Return the (x, y) coordinate for the center point of the cell that contains the specified text.  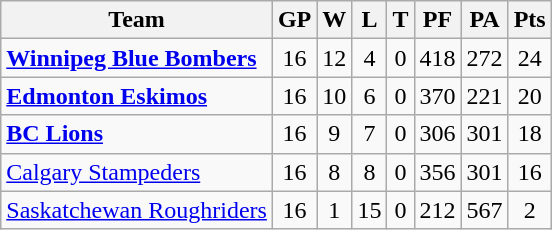
10 (334, 96)
370 (438, 96)
272 (484, 58)
Saskatchewan Roughriders (137, 210)
T (400, 20)
Team (137, 20)
356 (438, 172)
306 (438, 134)
4 (370, 58)
BC Lions (137, 134)
24 (530, 58)
GP (294, 20)
6 (370, 96)
15 (370, 210)
9 (334, 134)
1 (334, 210)
Calgary Stampeders (137, 172)
221 (484, 96)
PF (438, 20)
PA (484, 20)
18 (530, 134)
2 (530, 210)
Pts (530, 20)
7 (370, 134)
567 (484, 210)
Edmonton Eskimos (137, 96)
418 (438, 58)
12 (334, 58)
212 (438, 210)
L (370, 20)
20 (530, 96)
W (334, 20)
Winnipeg Blue Bombers (137, 58)
